Detect which cell encompasses the target text, then output its (x, y) center coordinate. 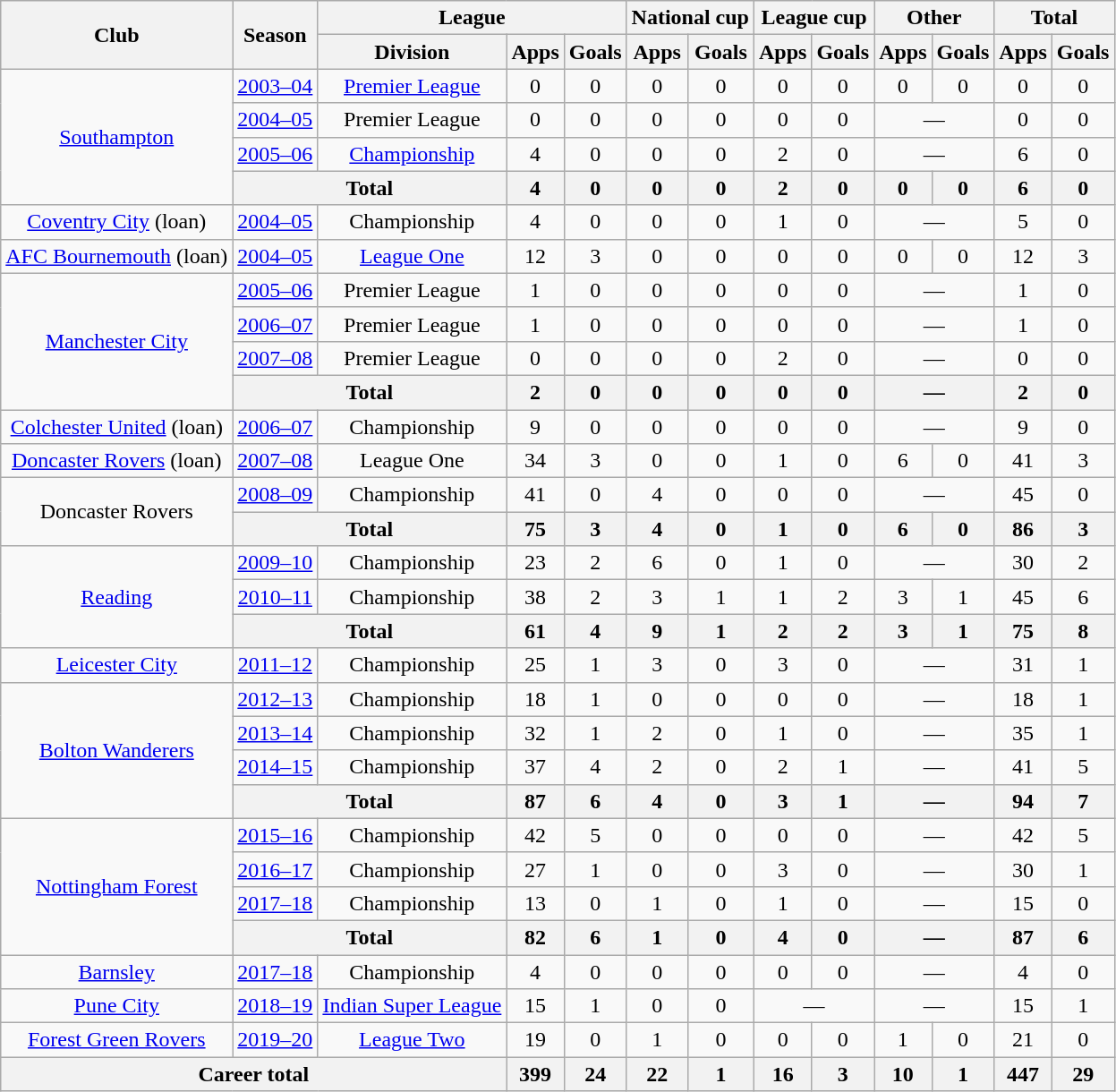
34 (535, 461)
2019–20 (276, 1040)
27 (535, 869)
2016–17 (276, 869)
Doncaster Rovers (116, 512)
Forest Green Rovers (116, 1040)
2010–11 (276, 597)
61 (535, 631)
25 (535, 665)
2009–10 (276, 563)
League (473, 18)
29 (1083, 1074)
13 (535, 903)
2018–19 (276, 1006)
2011–12 (276, 665)
AFC Bournemouth (loan) (116, 256)
31 (1023, 665)
National cup (690, 18)
399 (535, 1074)
Colchester United (loan) (116, 427)
94 (1023, 801)
Doncaster Rovers (loan) (116, 461)
Career total (254, 1074)
82 (535, 937)
Bolton Wanderers (116, 750)
Pune City (116, 1006)
2012–13 (276, 699)
2013–14 (276, 733)
2015–16 (276, 835)
Southampton (116, 137)
8 (1083, 631)
38 (535, 597)
447 (1023, 1074)
23 (535, 563)
League Two (412, 1040)
Nottingham Forest (116, 886)
32 (535, 733)
Season (276, 35)
Other (934, 18)
86 (1023, 529)
Manchester City (116, 341)
2014–15 (276, 767)
35 (1023, 733)
37 (535, 767)
24 (595, 1074)
Leicester City (116, 665)
21 (1023, 1040)
Reading (116, 597)
22 (657, 1074)
League cup (814, 18)
2003–04 (276, 86)
Division (412, 52)
Club (116, 35)
Coventry City (loan) (116, 222)
7 (1083, 801)
16 (782, 1074)
19 (535, 1040)
Barnsley (116, 971)
Indian Super League (412, 1006)
2008–09 (276, 495)
10 (903, 1074)
